Return the [X, Y] coordinate for the center point of the cell that contains the specified text.  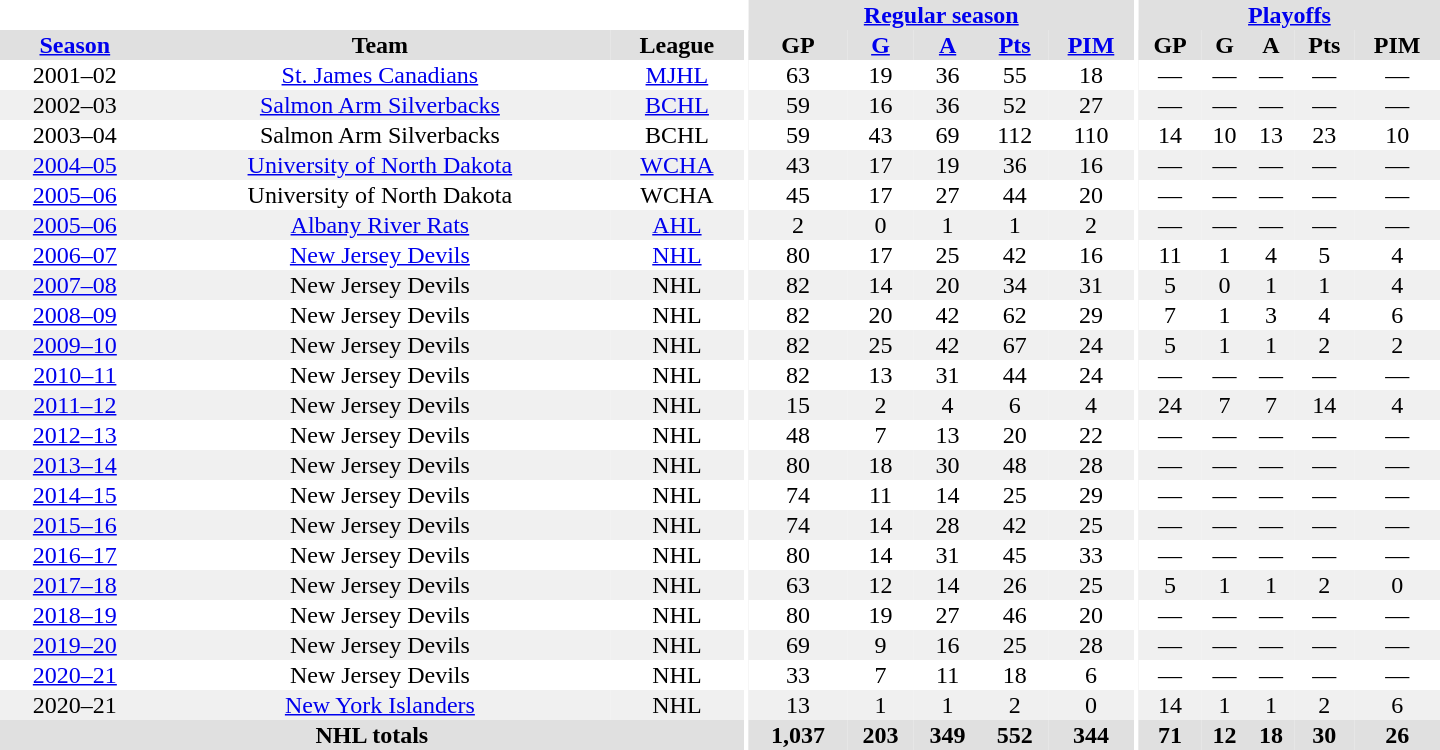
Albany River Rats [380, 225]
League [677, 45]
2009–10 [75, 345]
52 [1014, 105]
2011–12 [75, 405]
2017–18 [75, 585]
Team [380, 45]
Playoffs [1290, 15]
2012–13 [75, 435]
New York Islanders [380, 705]
AHL [677, 225]
110 [1090, 135]
2004–05 [75, 165]
NHL totals [372, 735]
349 [948, 735]
2018–19 [75, 615]
2014–15 [75, 495]
552 [1014, 735]
34 [1014, 285]
23 [1324, 135]
67 [1014, 345]
2008–09 [75, 315]
71 [1170, 735]
Season [75, 45]
2016–17 [75, 555]
22 [1090, 435]
2007–08 [75, 285]
2019–20 [75, 645]
Regular season [942, 15]
2015–16 [75, 525]
St. James Canadians [380, 75]
2010–11 [75, 375]
9 [880, 645]
2001–02 [75, 75]
46 [1014, 615]
112 [1014, 135]
MJHL [677, 75]
344 [1090, 735]
3 [1271, 315]
55 [1014, 75]
1,037 [798, 735]
2006–07 [75, 255]
2003–04 [75, 135]
2013–14 [75, 465]
203 [880, 735]
15 [798, 405]
62 [1014, 315]
2002–03 [75, 105]
